Search for the cell housing the specified text and yield its (X, Y) center coordinate. 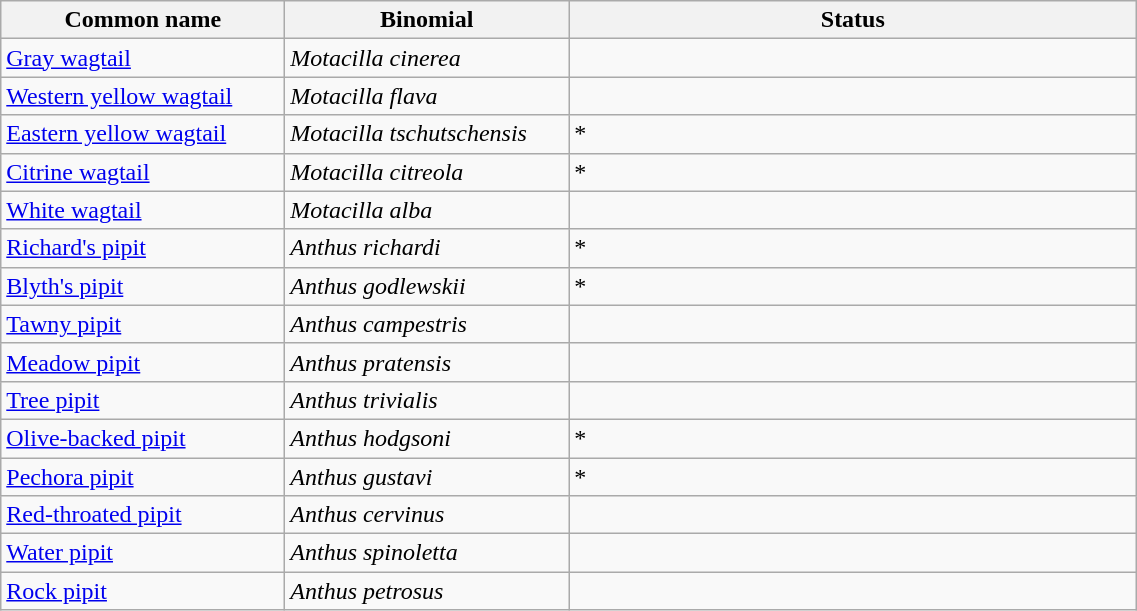
Common name (143, 20)
Status (853, 20)
Citrine wagtail (143, 172)
Anthus pratensis (427, 362)
Olive-backed pipit (143, 438)
Anthus petrosus (427, 591)
Rock pipit (143, 591)
Tree pipit (143, 400)
Red-throated pipit (143, 515)
Motacilla cinerea (427, 58)
White wagtail (143, 210)
Water pipit (143, 553)
Meadow pipit (143, 362)
Anthus godlewskii (427, 286)
Anthus gustavi (427, 477)
Anthus trivialis (427, 400)
Gray wagtail (143, 58)
Anthus richardi (427, 248)
Anthus hodgsoni (427, 438)
Motacilla citreola (427, 172)
Eastern yellow wagtail (143, 134)
Motacilla tschutschensis (427, 134)
Tawny pipit (143, 324)
Pechora pipit (143, 477)
Richard's pipit (143, 248)
Anthus campestris (427, 324)
Anthus spinoletta (427, 553)
Blyth's pipit (143, 286)
Binomial (427, 20)
Western yellow wagtail (143, 96)
Motacilla flava (427, 96)
Anthus cervinus (427, 515)
Motacilla alba (427, 210)
